Determine the (X, Y) coordinate at the center of the cell enclosing the given text.  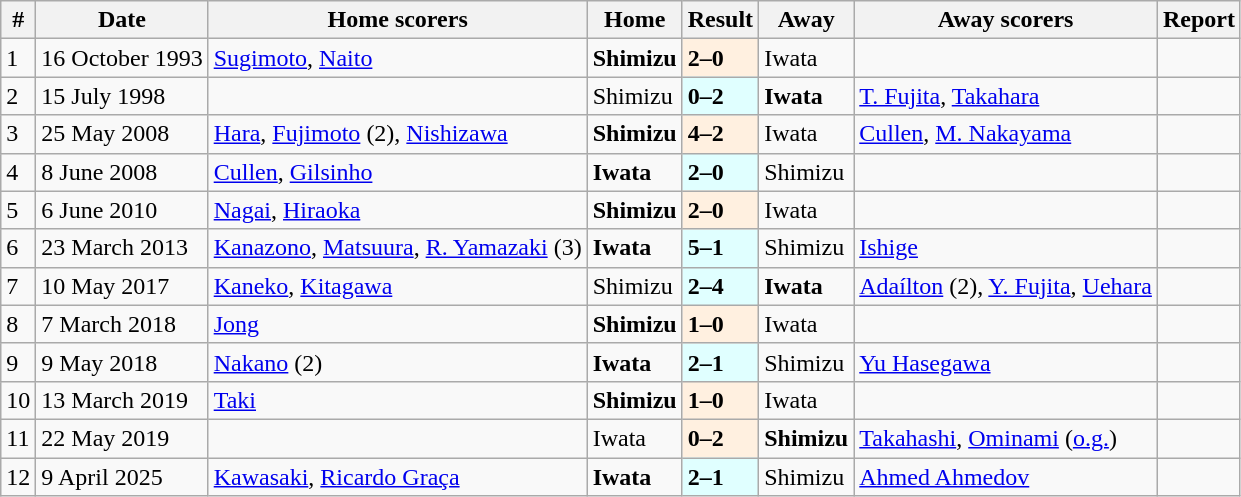
15 July 1998 (122, 96)
Kaneko, Kitagawa (398, 286)
13 March 2019 (122, 400)
Hara, Fujimoto (2), Nishizawa (398, 134)
Result (720, 20)
3 (18, 134)
2 (18, 96)
4–2 (720, 134)
Jong (398, 324)
12 (18, 477)
9 May 2018 (122, 362)
6 June 2010 (122, 210)
Cullen, M. Nakayama (1006, 134)
# (18, 20)
7 (18, 286)
2–4 (720, 286)
10 May 2017 (122, 286)
Sugimoto, Naito (398, 58)
8 June 2008 (122, 172)
4 (18, 172)
Kanazono, Matsuura, R. Yamazaki (3) (398, 248)
6 (18, 248)
Report (1198, 20)
5–1 (720, 248)
Ishige (1006, 248)
Takahashi, Ominami (o.g.) (1006, 438)
23 March 2013 (122, 248)
Home (634, 20)
16 October 1993 (122, 58)
Date (122, 20)
8 (18, 324)
Adaílton (2), Y. Fujita, Uehara (1006, 286)
22 May 2019 (122, 438)
11 (18, 438)
Ahmed Ahmedov (1006, 477)
Cullen, Gilsinho (398, 172)
9 (18, 362)
T. Fujita, Takahara (1006, 96)
Kawasaki, Ricardo Graça (398, 477)
Nakano (2) (398, 362)
25 May 2008 (122, 134)
Away (806, 20)
9 April 2025 (122, 477)
Away scorers (1006, 20)
Nagai, Hiraoka (398, 210)
10 (18, 400)
7 March 2018 (122, 324)
Home scorers (398, 20)
Taki (398, 400)
Yu Hasegawa (1006, 362)
1 (18, 58)
5 (18, 210)
